Detect which cell encompasses the target text, then output its (x, y) center coordinate. 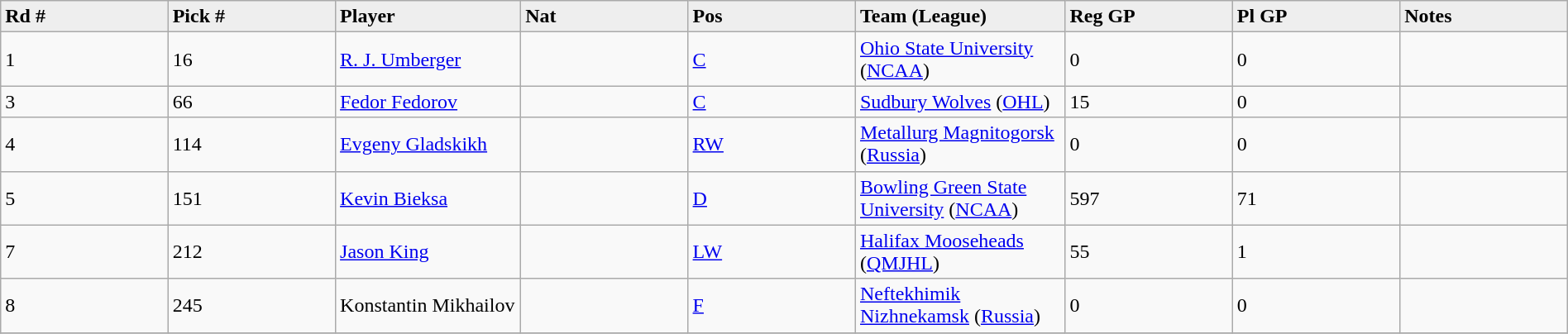
RW (772, 144)
Metallurg Magnitogorsk (Russia) (959, 144)
15 (1149, 102)
Pos (772, 17)
Evgeny Gladskikh (428, 144)
71 (1316, 198)
Neftekhimik Nizhnekamsk (Russia) (959, 306)
55 (1149, 251)
Halifax Mooseheads (QMJHL) (959, 251)
7 (84, 251)
Notes (1484, 17)
66 (251, 102)
Team (League) (959, 17)
Pick # (251, 17)
245 (251, 306)
Kevin Bieksa (428, 198)
597 (1149, 198)
Rd # (84, 17)
4 (84, 144)
Bowling Green State University (NCAA) (959, 198)
Jason King (428, 251)
Player (428, 17)
Fedor Fedorov (428, 102)
114 (251, 144)
Konstantin Mikhailov (428, 306)
151 (251, 198)
8 (84, 306)
212 (251, 251)
D (772, 198)
16 (251, 60)
R. J. Umberger (428, 60)
Nat (605, 17)
Ohio State University (NCAA) (959, 60)
3 (84, 102)
Reg GP (1149, 17)
F (772, 306)
Sudbury Wolves (OHL) (959, 102)
LW (772, 251)
Pl GP (1316, 17)
5 (84, 198)
